Search for the cell housing the specified text and yield its (X, Y) center coordinate. 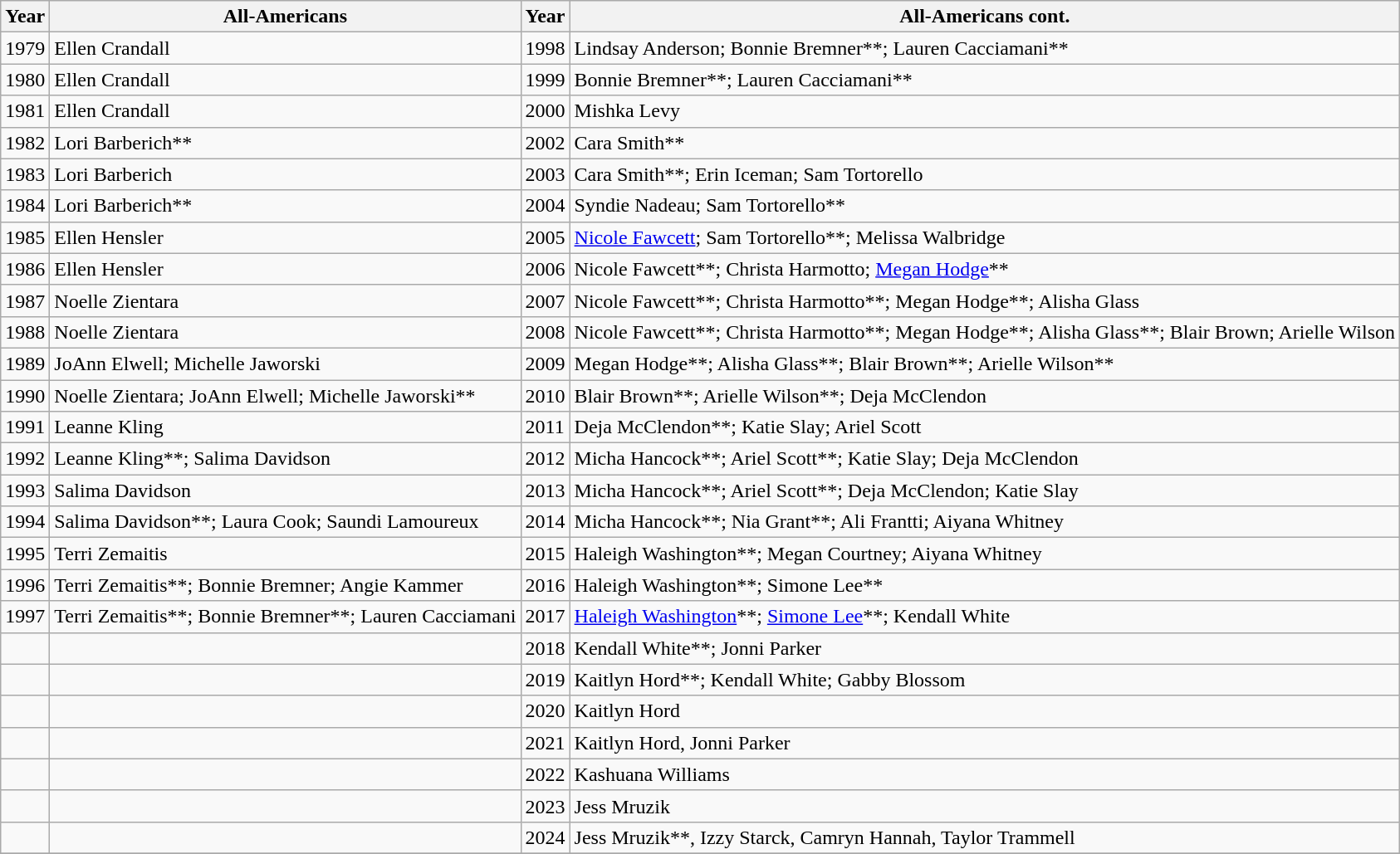
1998 (545, 48)
2022 (545, 774)
1995 (25, 554)
1984 (25, 206)
Blair Brown**; Arielle Wilson**; Deja McClendon (985, 396)
Mishka Levy (985, 111)
2017 (545, 617)
Deja McClendon**; Katie Slay; Ariel Scott (985, 427)
All-Americans (286, 17)
1994 (25, 522)
2012 (545, 459)
2023 (545, 806)
2020 (545, 711)
Terri Zemaitis**; Bonnie Bremner**; Lauren Cacciamani (286, 617)
1991 (25, 427)
2002 (545, 143)
2011 (545, 427)
1981 (25, 111)
1987 (25, 300)
Jess Mruzik (985, 806)
2015 (545, 554)
2000 (545, 111)
Megan Hodge**; Alisha Glass**; Blair Brown**; Arielle Wilson** (985, 364)
2004 (545, 206)
Cara Smith**; Erin Iceman; Sam Tortorello (985, 174)
2024 (545, 837)
Cara Smith** (985, 143)
Nicole Fawcett**; Christa Harmotto; Megan Hodge** (985, 269)
Micha Hancock**; Nia Grant**; Ali Frantti; Aiyana Whitney (985, 522)
JoAnn Elwell; Michelle Jaworski (286, 364)
2019 (545, 680)
2013 (545, 490)
Leanne Kling**; Salima Davidson (286, 459)
Micha Hancock**; Ariel Scott**; Deja McClendon; Katie Slay (985, 490)
Noelle Zientara; JoAnn Elwell; Michelle Jaworski** (286, 396)
1979 (25, 48)
Lori Barberich (286, 174)
1986 (25, 269)
Syndie Nadeau; Sam Tortorello** (985, 206)
Kashuana Williams (985, 774)
2006 (545, 269)
Nicole Fawcett**; Christa Harmotto**; Megan Hodge**; Alisha Glass**; Blair Brown; Arielle Wilson (985, 332)
Haleigh Washington**; Simone Lee**; Kendall White (985, 617)
Kaitlyn Hord**; Kendall White; Gabby Blossom (985, 680)
Kendall White**; Jonni Parker (985, 648)
2007 (545, 300)
Terri Zemaitis (286, 554)
2021 (545, 743)
1993 (25, 490)
All-Americans cont. (985, 17)
Haleigh Washington**; Simone Lee** (985, 585)
Salima Davidson**; Laura Cook; Saundi Lamoureux (286, 522)
Salima Davidson (286, 490)
1985 (25, 237)
2003 (545, 174)
1980 (25, 80)
1990 (25, 396)
Leanne Kling (286, 427)
Kaitlyn Hord, Jonni Parker (985, 743)
1989 (25, 364)
2010 (545, 396)
Nicole Fawcett; Sam Tortorello**; Melissa Walbridge (985, 237)
1996 (25, 585)
1992 (25, 459)
2014 (545, 522)
1983 (25, 174)
2005 (545, 237)
2009 (545, 364)
1997 (25, 617)
1999 (545, 80)
Terri Zemaitis**; Bonnie Bremner; Angie Kammer (286, 585)
Haleigh Washington**; Megan Courtney; Aiyana Whitney (985, 554)
Jess Mruzik**, Izzy Starck, Camryn Hannah, Taylor Trammell (985, 837)
Nicole Fawcett**; Christa Harmotto**; Megan Hodge**; Alisha Glass (985, 300)
Bonnie Bremner**; Lauren Cacciamani** (985, 80)
1988 (25, 332)
2016 (545, 585)
1982 (25, 143)
2018 (545, 648)
Lindsay Anderson; Bonnie Bremner**; Lauren Cacciamani** (985, 48)
2008 (545, 332)
Kaitlyn Hord (985, 711)
Micha Hancock**; Ariel Scott**; Katie Slay; Deja McClendon (985, 459)
